Detect which cell encompasses the target text, then output its [X, Y] center coordinate. 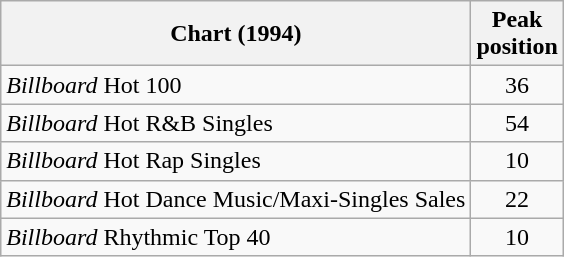
22 [517, 199]
Billboard Hot R&B Singles [236, 123]
Billboard Rhythmic Top 40 [236, 237]
Peakposition [517, 34]
54 [517, 123]
Chart (1994) [236, 34]
36 [517, 85]
Billboard Hot Rap Singles [236, 161]
Billboard Hot 100 [236, 85]
Billboard Hot Dance Music/Maxi-Singles Sales [236, 199]
